For the text-containing cell, return its midpoint in (X, Y) coordinate format. 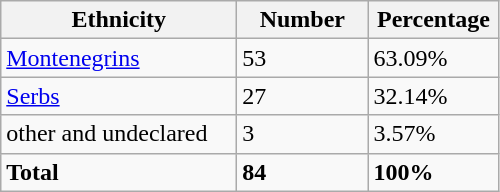
Ethnicity (119, 20)
Percentage (434, 20)
3 (302, 134)
Total (119, 172)
63.09% (434, 58)
53 (302, 58)
84 (302, 172)
27 (302, 96)
Montenegrins (119, 58)
100% (434, 172)
32.14% (434, 96)
other and undeclared (119, 134)
Number (302, 20)
3.57% (434, 134)
Serbs (119, 96)
